Find where the given text appears and provide that cell's center as [X, Y] coordinate. 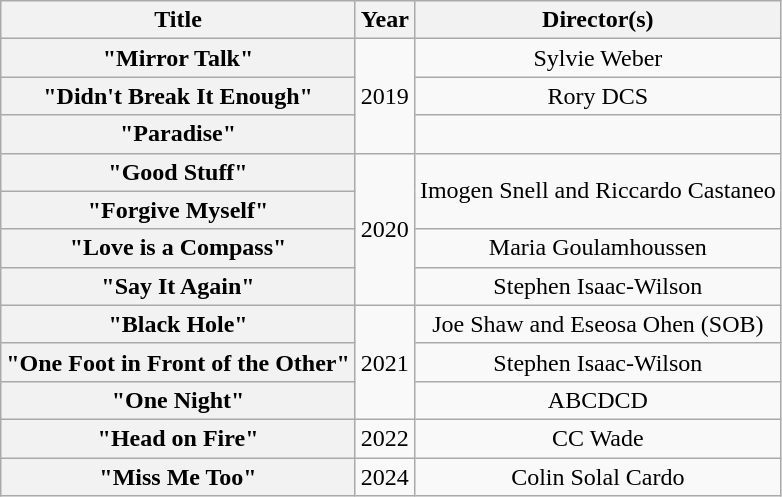
Rory DCS [598, 96]
"Didn't Break It Enough" [178, 96]
ABCDCD [598, 400]
"Miss Me Too" [178, 477]
"One Night" [178, 400]
"Good Stuff" [178, 172]
"Mirror Talk" [178, 58]
Maria Goulamhoussen [598, 248]
2021 [384, 362]
"Black Hole" [178, 324]
"One Foot in Front of the Other" [178, 362]
2020 [384, 229]
Joe Shaw and Eseosa Ohen (SOB) [598, 324]
Sylvie Weber [598, 58]
Imogen Snell and Riccardo Castaneo [598, 191]
Year [384, 20]
"Paradise" [178, 134]
2022 [384, 438]
2024 [384, 477]
Director(s) [598, 20]
"Forgive Myself" [178, 210]
"Love is a Compass" [178, 248]
2019 [384, 96]
Title [178, 20]
"Head on Fire" [178, 438]
CC Wade [598, 438]
"Say It Again" [178, 286]
Colin Solal Cardo [598, 477]
